Locate the cell with the specified text and output its [x, y] center coordinate. 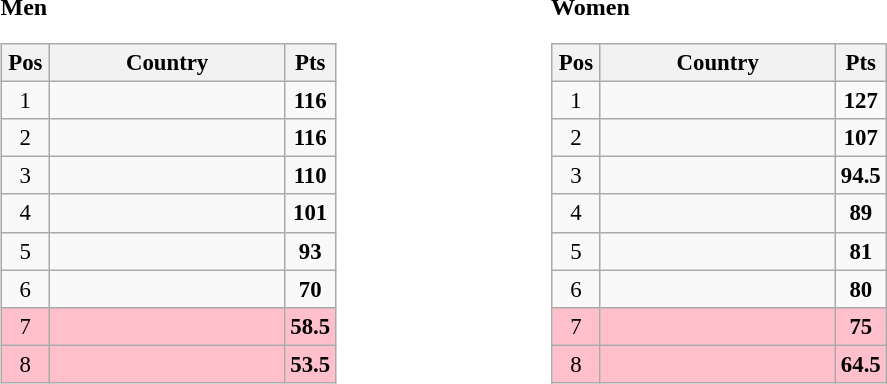
70 [310, 289]
53.5 [310, 364]
127 [861, 101]
101 [310, 213]
110 [310, 176]
94.5 [861, 176]
107 [861, 138]
81 [861, 251]
75 [861, 326]
58.5 [310, 326]
93 [310, 251]
80 [861, 289]
64.5 [861, 364]
89 [861, 213]
